Output the (x, y) coordinate of the center of the cell containing the given text.  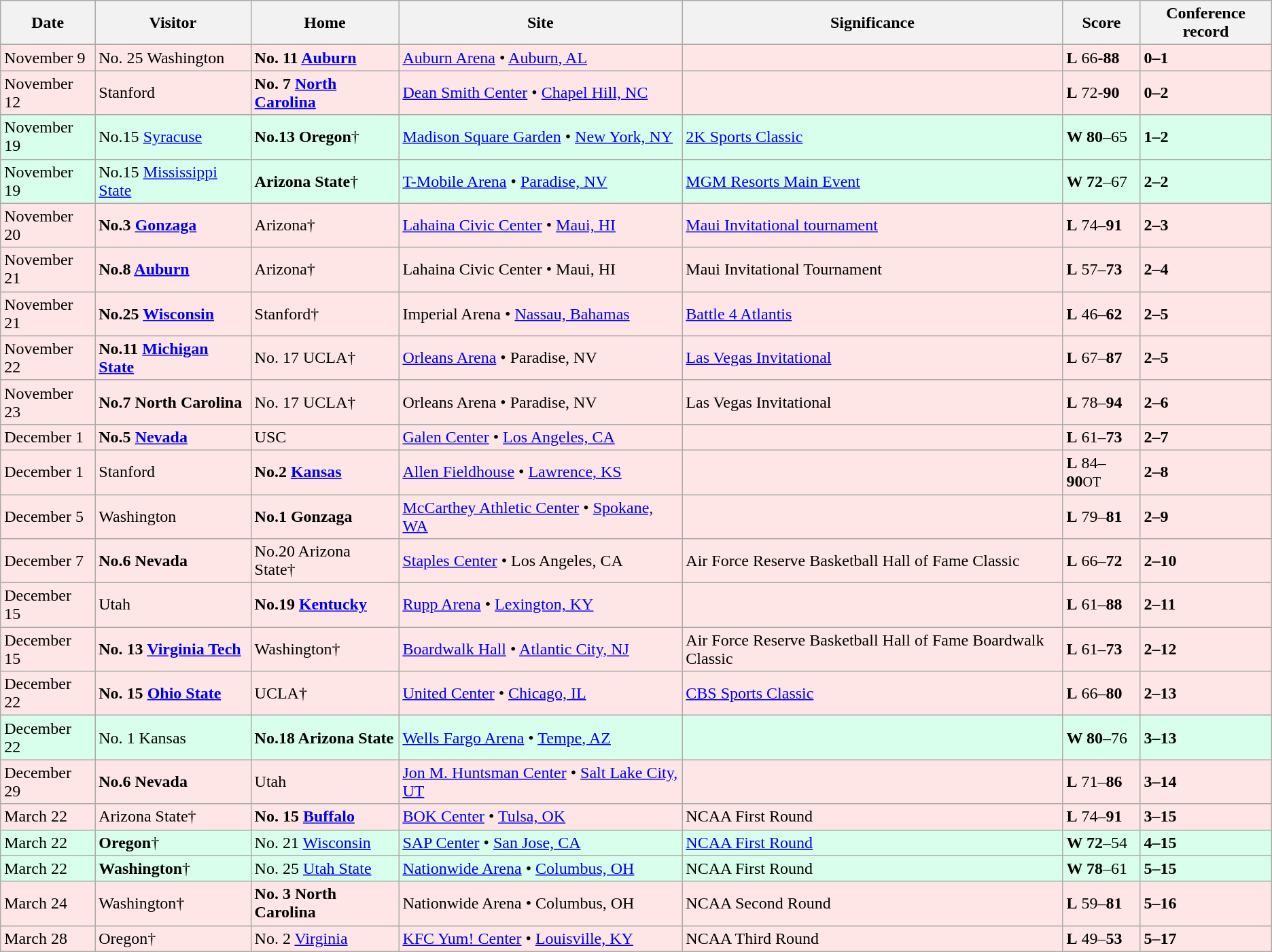
2K Sports Classic (872, 137)
March 24 (48, 904)
No. 25 Utah State (325, 868)
Madison Square Garden • New York, NY (541, 137)
No.25 Wisconsin (173, 314)
Wells Fargo Arena • Tempe, AZ (541, 738)
SAP Center • San Jose, CA (541, 843)
USC (325, 437)
No.15 Mississippi State (173, 181)
United Center • Chicago, IL (541, 693)
2–6 (1205, 402)
L 61–88 (1101, 605)
3–13 (1205, 738)
No. 7 North Carolina (325, 92)
L 49–53 (1101, 938)
No. 11 Auburn (325, 58)
2–9 (1205, 516)
Galen Center • Los Angeles, CA (541, 437)
L 84–90OT (1101, 472)
Significance (872, 23)
No.2 Kansas (325, 472)
No.8 Auburn (173, 269)
2–13 (1205, 693)
No.13 Oregon† (325, 137)
Battle 4 Atlantis (872, 314)
2–11 (1205, 605)
Air Force Reserve Basketball Hall of Fame Boardwalk Classic (872, 650)
Maui Invitational Tournament (872, 269)
No.15 Syracuse (173, 137)
December 29 (48, 781)
4–15 (1205, 843)
W 78–61 (1101, 868)
Air Force Reserve Basketball Hall of Fame Classic (872, 561)
No. 1 Kansas (173, 738)
W 80–65 (1101, 137)
2–4 (1205, 269)
November 20 (48, 226)
2–7 (1205, 437)
MGM Resorts Main Event (872, 181)
NCAA Second Round (872, 904)
Rupp Arena • Lexington, KY (541, 605)
Staples Center • Los Angeles, CA (541, 561)
March 28 (48, 938)
November 12 (48, 92)
No.19 Kentucky (325, 605)
2–12 (1205, 650)
0–1 (1205, 58)
L 72-90 (1101, 92)
L 66-88 (1101, 58)
2–3 (1205, 226)
1–2 (1205, 137)
No.1 Gonzaga (325, 516)
KFC Yum! Center • Louisville, KY (541, 938)
No.11 Michigan State (173, 357)
No. 3 North Carolina (325, 904)
No.20 Arizona State† (325, 561)
2–8 (1205, 472)
L 78–94 (1101, 402)
2–2 (1205, 181)
L 79–81 (1101, 516)
W 72–54 (1101, 843)
Maui Invitational tournament (872, 226)
NCAA Third Round (872, 938)
Stanford† (325, 314)
5–16 (1205, 904)
No.5 Nevada (173, 437)
December 5 (48, 516)
Jon M. Huntsman Center • Salt Lake City, UT (541, 781)
No. 13 Virginia Tech (173, 650)
No. 15 Ohio State (173, 693)
BOK Center • Tulsa, OK (541, 817)
UCLA† (325, 693)
T-Mobile Arena • Paradise, NV (541, 181)
No. 25 Washington (173, 58)
3–14 (1205, 781)
McCarthey Athletic Center • Spokane, WA (541, 516)
Allen Fieldhouse • Lawrence, KS (541, 472)
Dean Smith Center • Chapel Hill, NC (541, 92)
L 66–80 (1101, 693)
No.7 North Carolina (173, 402)
5–17 (1205, 938)
5–15 (1205, 868)
No. 21 Wisconsin (325, 843)
Boardwalk Hall • Atlantic City, NJ (541, 650)
November 23 (48, 402)
No. 2 Virginia (325, 938)
L 66–72 (1101, 561)
W 80–76 (1101, 738)
Site (541, 23)
3–15 (1205, 817)
Visitor (173, 23)
L 59–81 (1101, 904)
L 46–62 (1101, 314)
Date (48, 23)
Score (1101, 23)
Auburn Arena • Auburn, AL (541, 58)
0–2 (1205, 92)
November 9 (48, 58)
L 57–73 (1101, 269)
CBS Sports Classic (872, 693)
L 71–86 (1101, 781)
No. 15 Buffalo (325, 817)
November 22 (48, 357)
Conference record (1205, 23)
Home (325, 23)
Imperial Arena • Nassau, Bahamas (541, 314)
No.3 Gonzaga (173, 226)
2–10 (1205, 561)
No.18 Arizona State (325, 738)
L 67–87 (1101, 357)
December 7 (48, 561)
W 72–67 (1101, 181)
Washington (173, 516)
